Detect which cell encompasses the target text, then output its (x, y) center coordinate. 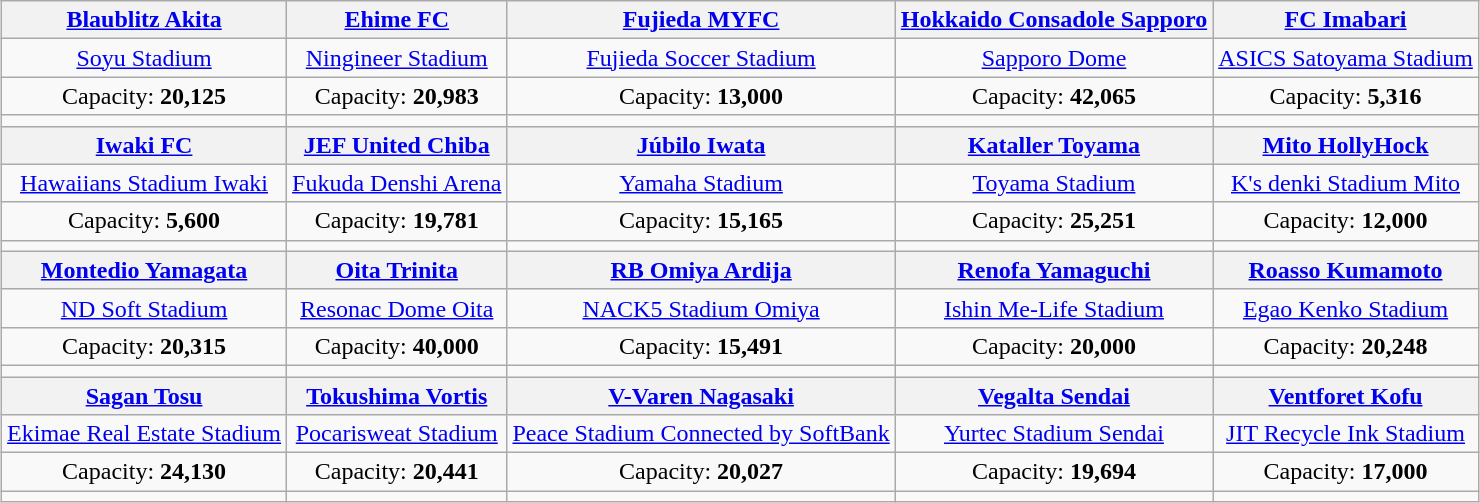
Kataller Toyama (1054, 145)
Mito HollyHock (1346, 145)
ASICS Satoyama Stadium (1346, 58)
Ningineer Stadium (397, 58)
Capacity: 20,027 (701, 472)
V-Varen Nagasaki (701, 395)
Ventforet Kofu (1346, 395)
Ishin Me-Life Stadium (1054, 308)
Hokkaido Consadole Sapporo (1054, 20)
Capacity: 12,000 (1346, 221)
ND Soft Stadium (144, 308)
Capacity: 40,000 (397, 346)
Capacity: 20,000 (1054, 346)
Ekimae Real Estate Stadium (144, 434)
Capacity: 20,315 (144, 346)
Capacity: 42,065 (1054, 96)
Renofa Yamaguchi (1054, 270)
Resonac Dome Oita (397, 308)
Oita Trinita (397, 270)
Toyama Stadium (1054, 183)
Capacity: 20,983 (397, 96)
Capacity: 20,125 (144, 96)
Júbilo Iwata (701, 145)
Ehime FC (397, 20)
K's denki Stadium Mito (1346, 183)
Vegalta Sendai (1054, 395)
Iwaki FC (144, 145)
FC Imabari (1346, 20)
Sapporo Dome (1054, 58)
Capacity: 5,600 (144, 221)
Fujieda MYFC (701, 20)
Hawaiians Stadium Iwaki (144, 183)
Fujieda Soccer Stadium (701, 58)
JEF United Chiba (397, 145)
Capacity: 20,248 (1346, 346)
Capacity: 19,781 (397, 221)
Sagan Tosu (144, 395)
Pocarisweat Stadium (397, 434)
Capacity: 17,000 (1346, 472)
Montedio Yamagata (144, 270)
Capacity: 25,251 (1054, 221)
Tokushima Vortis (397, 395)
Blaublitz Akita (144, 20)
Fukuda Denshi Arena (397, 183)
Capacity: 13,000 (701, 96)
Egao Kenko Stadium (1346, 308)
Capacity: 5,316 (1346, 96)
Peace Stadium Connected by SoftBank (701, 434)
Capacity: 19,694 (1054, 472)
Soyu Stadium (144, 58)
JIT Recycle Ink Stadium (1346, 434)
RB Omiya Ardija (701, 270)
Yurtec Stadium Sendai (1054, 434)
Capacity: 15,491 (701, 346)
Capacity: 24,130 (144, 472)
NACK5 Stadium Omiya (701, 308)
Capacity: 20,441 (397, 472)
Roasso Kumamoto (1346, 270)
Yamaha Stadium (701, 183)
Capacity: 15,165 (701, 221)
